Scan for the cell matching the given text and deliver its (x, y) coordinate at center. 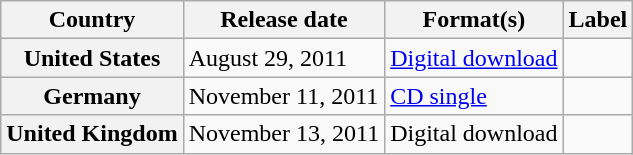
Country (92, 20)
Release date (284, 20)
United States (92, 58)
CD single (474, 96)
United Kingdom (92, 134)
Label (598, 20)
November 13, 2011 (284, 134)
Format(s) (474, 20)
August 29, 2011 (284, 58)
November 11, 2011 (284, 96)
Germany (92, 96)
